Provide the (X, Y) coordinate of the cell's center where the given text is located.  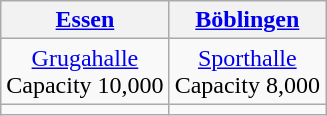
GrugahalleCapacity 10,000 (85, 72)
Essen (85, 20)
Böblingen (247, 20)
SporthalleCapacity 8,000 (247, 72)
